Locate the cell with the specified text and output its (x, y) center coordinate. 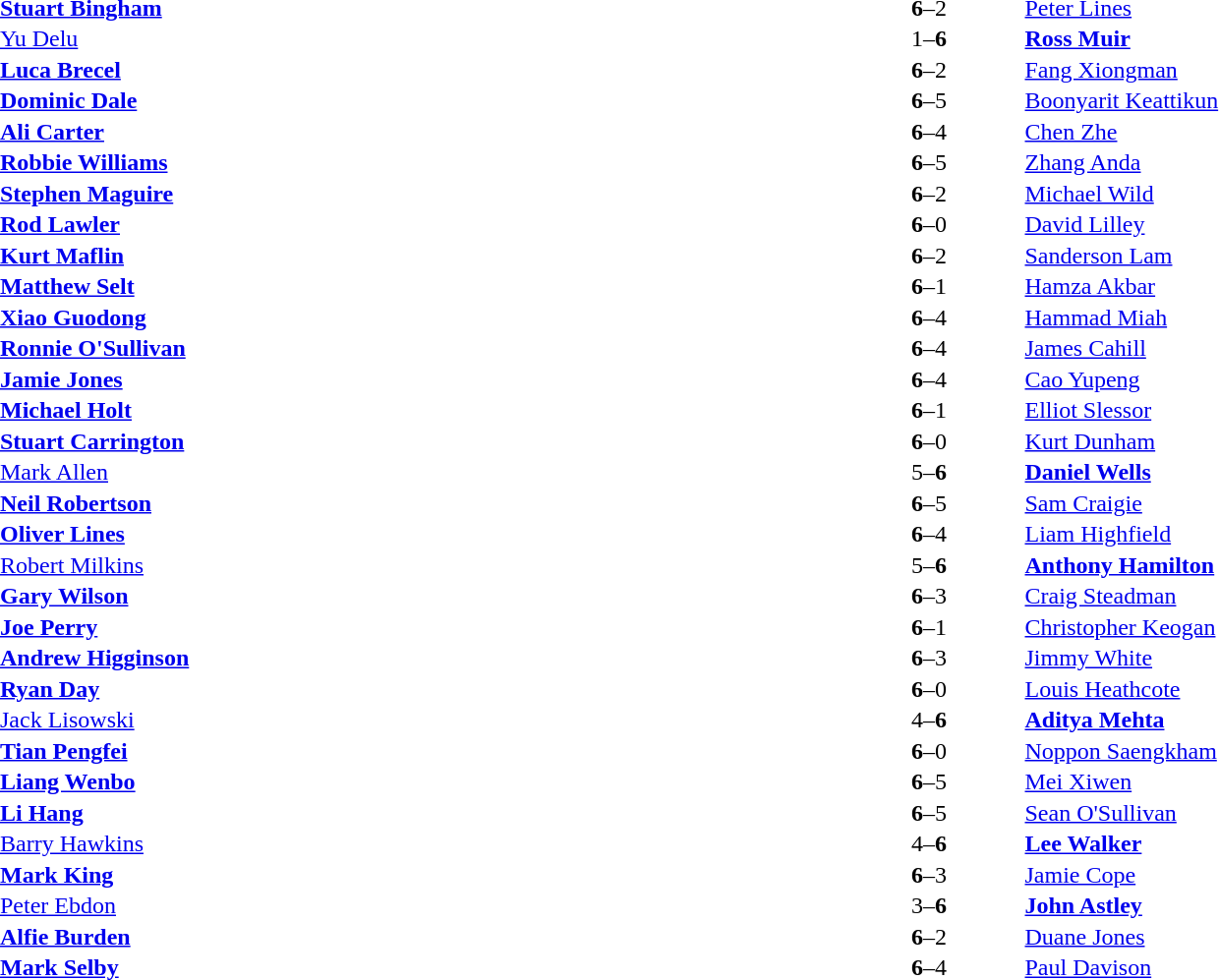
3–6 (928, 905)
1–6 (928, 38)
